Capture the cell that displays the provided text and extract its [x, y] central coordinate. 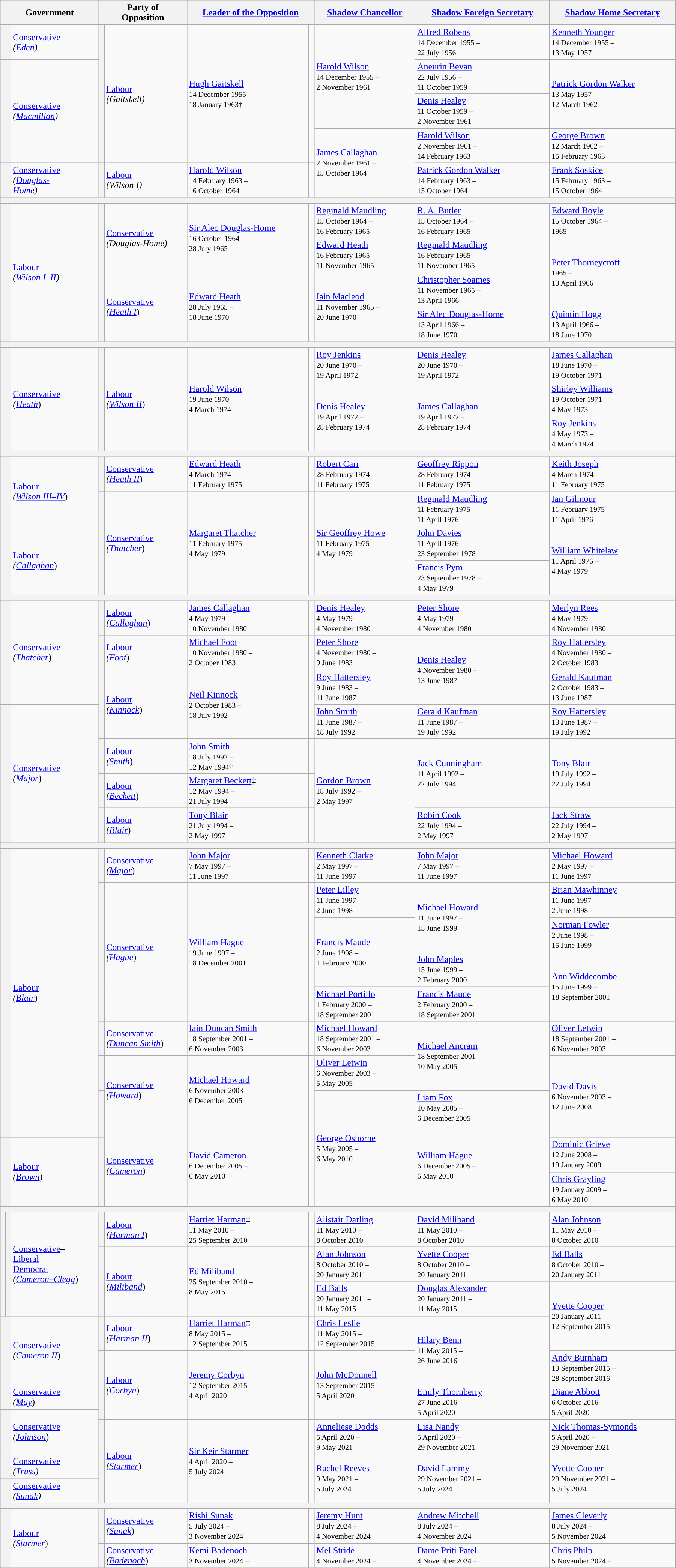
Hugh Gaitskell14 December 1955 –18 January 1963† [248, 94]
Shadow Home Secretary [612, 13]
Conservative(Hague) [146, 952]
Sir Geoffrey Howe11 February 1975 –4 May 1979 [362, 543]
Nick Thomas-Symonds5 April 2020 –29 November 2021 [610, 1437]
Conservative(Heath II) [146, 474]
Michael Portillo1 February 2000 –18 September 2001 [362, 1004]
Tony Blair21 July 1994 –2 May 1997 [248, 825]
Hilary Benn11 May 2015 –26 June 2016 [479, 1350]
Diane Abbott6 October 2016 –5 April 2020 [610, 1402]
Labour(Corbyn) [146, 1385]
Roy Jenkins20 June 1970 –19 April 1972 [362, 365]
John Smith18 July 1992 –12 May 1994† [248, 756]
Dominic Grieve12 June 2008 –19 January 2009 [610, 1155]
Ed Balls8 October 2010 –20 January 2011 [610, 1264]
Andrew Mitchell8 July 2024 –4 November 2024 [479, 1526]
Gerald Kaufman2 October 1983 –13 June 1987 [610, 687]
John Smith11 June 1987 –18 July 1992 [362, 722]
Shirley Williams19 October 1971 –4 May 1973 [610, 399]
Anneliese Dodds5 April 2020 –9 May 2021 [362, 1437]
Denis Healey11 October 1959 –2 November 1961 [479, 111]
Harold Wilson14 February 1963 –16 October 1964 [248, 180]
Harriet Harman‡8 May 2015 –12 September 2015 [248, 1333]
Michael Howard18 September 2001 –6 November 2003 [362, 1038]
Ann Widdecombe15 June 1999 –18 September 2001 [610, 986]
Harold Wilson2 November 1961 –14 February 1963 [479, 146]
Labour(Smith) [146, 756]
George Brown12 March 1962 –15 February 1963 [610, 146]
Roy Hattersley9 June 1983 –11 June 1987 [362, 687]
Patrick Gordon Walker14 February 1963 –15 October 1964 [479, 180]
Sir Keir Starmer4 April 2020 –5 July 2024 [248, 1461]
Peter Shore4 November 1980 –9 June 1983 [362, 652]
Shadow Foreign Secretary [482, 13]
Robin Cook22 July 1994 –2 May 1997 [479, 825]
Conservative–LiberalDemocrat(Cameron–Clegg) [55, 1264]
David Lammy29 November 2021 –5 July 2024 [479, 1478]
Conservative(Eden) [55, 42]
Liam Fox10 May 2005 –6 December 2005 [479, 1108]
Frank Soskice15 February 1963 –15 October 1964 [610, 180]
Iain Macleod11 November 1965 –20 June 1970 [362, 307]
Jeremy Hunt 8 July 2024 –4 November 2024 [362, 1526]
Kenneth Clarke2 May 1997 –11 June 1997 [362, 866]
David Cameron6 December 2005 –6 May 2010 [248, 1166]
Kemi Badenoch3 November 2024 – [248, 1556]
Labour(Foot) [146, 652]
Roy Jenkins4 May 1973 –4 March 1974 [610, 434]
Norman Fowler2 June 1998 –15 June 1999 [610, 935]
Labour(Wilson II) [146, 399]
Conservative(Johnson) [55, 1432]
Peter Lilley11 June 1997 –2 June 1998 [362, 900]
David Davis6 November 2003 –12 June 2008 [610, 1096]
Labour (Gaitskell) [146, 94]
Labour(Miliband) [146, 1281]
R. A. Butler15 October 1964 –16 February 1965 [479, 221]
John McDonnell13 September 2015 –5 April 2020 [362, 1385]
Conservative (Douglas-Home) [146, 238]
Gordon Brown18 July 1992 –2 May 1997 [362, 791]
Margaret Beckett‡12 May 1994 –21 July 1994 [248, 791]
Reginald Maudling15 October 1964 –16 February 1965 [362, 221]
George Osborne5 May 2005 –6 May 2010 [362, 1149]
Government [50, 13]
Douglas Alexander20 January 2011 –11 May 2015 [479, 1299]
Chris Philp 5 November 2024 – [610, 1556]
Edward Boyle15 October 1964 –1965 [610, 221]
Jack Cunningham11 April 1992 –22 July 1994 [479, 773]
Leader of the Opposition [251, 13]
Conservative(Macmillan) [55, 111]
Andy Burnham13 September 2015 –28 September 2016 [610, 1368]
Rachel Reeves9 May 2021 –5 July 2024 [362, 1478]
Kenneth Younger14 December 1955 –13 May 1957 [610, 42]
Conservative(Duncan Smith) [146, 1038]
Ed Miliband25 September 2010 –8 May 2015 [248, 1281]
Roy Hattersley13 June 1987 –19 July 1992 [610, 722]
Alfred Robens14 December 1955 –22 July 1956 [479, 42]
Harriet Harman‡11 May 2010 –25 September 2010 [248, 1230]
Ian Gilmour11 February 1975 –11 April 1976 [610, 508]
James Callaghan4 May 1979 –10 November 1980 [248, 618]
David Miliband11 May 2010 –8 October 2010 [479, 1230]
Conservative(Douglas-Home) [55, 180]
Conservative(Cameron II) [55, 1350]
Lisa Nandy5 April 2020 –29 November 2021 [479, 1437]
Edward Heath28 July 1965 –18 June 1970 [248, 307]
Sir Alec Douglas-Home16 October 1964 –28 July 1965 [248, 238]
Michael Ancram18 September 2001 –10 May 2005 [479, 1055]
Labour(Brown) [55, 1172]
William Hague19 June 1997 –18 December 2001 [248, 952]
Yvette Cooper29 November 2021 –5 July 2024 [610, 1478]
Harold Wilson14 December 1955 –2 November 1961 [362, 77]
Francis Pym23 September 1978 –4 May 1979 [479, 577]
Labour(Wilson I–II) [55, 272]
Michael Howard2 May 1997 –11 June 1997 [610, 866]
Conservative(Heath) [55, 399]
Labour(Wilson III–IV) [55, 491]
Yvette Cooper8 October 2010 –20 January 2011 [479, 1264]
Conservative(Badenoch) [146, 1556]
Francis Maude2 June 1998 –1 February 2000 [362, 952]
Michael Howard6 November 2003 –6 December 2005 [248, 1090]
Edward Heath16 February 1965 –11 November 1965 [362, 255]
Gerald Kaufman11 June 1987 –19 July 1992 [479, 722]
James Callaghan19 April 1972 –28 February 1974 [479, 416]
Oliver Letwin18 September 2001 –6 November 2003 [610, 1038]
Michael Howard11 June 1997 –15 June 1999 [479, 917]
Conservative(Cameron) [146, 1166]
Denis Healey20 June 1970 –19 April 1972 [479, 365]
Labour(Beckett) [146, 791]
Christopher Soames11 November 1965 –13 April 1966 [479, 290]
Rishi Sunak5 July 2024 –3 November 2024 [248, 1526]
Party ofOpposition [143, 13]
Chris Grayling19 January 2009 –6 May 2010 [610, 1189]
Robert Carr28 February 1974 –11 February 1975 [362, 474]
Labour(Kinnock) [146, 704]
Oliver Letwin6 November 2003 –5 May 2005 [362, 1073]
William Whitelaw11 April 1976 –4 May 1979 [610, 560]
Alistair Darling11 May 2010 –8 October 2010 [362, 1230]
Yvette Cooper20 January 2011 –12 September 2015 [610, 1316]
Merlyn Rees4 May 1979 –4 November 1980 [610, 618]
Mel Stride 4 November 2024 – [362, 1556]
Brian Mawhinney11 June 1997 –2 June 1998 [610, 900]
Peter Shore4 May 1979 –4 November 1980 [479, 618]
Denis Healey19 April 1972 –28 February 1974 [362, 416]
Michael Foot10 November 1980 –2 October 1983 [248, 652]
Alan Johnson8 October 2010 –20 January 2011 [362, 1264]
Peter Thorneycroft1965 –13 April 1966 [610, 272]
Denis Healey4 May 1979 –4 November 1980 [362, 618]
Francis Maude2 February 2000 –18 September 2001 [479, 1004]
Emily Thornberry27 June 2016 –5 April 2020 [479, 1402]
James Cleverly8 July 2024 –5 November 2024 [610, 1526]
Edward Heath4 March 1974 –11 February 1975 [248, 474]
Jack Straw22 July 1994 –2 May 1997 [610, 825]
Neil Kinnock2 October 1983 –18 July 1992 [248, 704]
Geoffrey Rippon28 February 1974 –11 February 1975 [479, 474]
Reginald Maudling11 February 1975 –11 April 1976 [479, 508]
Jeremy Corbyn12 September 2015 –4 April 2020 [248, 1385]
Alan Johnson11 May 2010 –8 October 2010 [610, 1230]
Keith Joseph4 March 1974 –11 February 1975 [610, 474]
Iain Duncan Smith18 September 2001 –6 November 2003 [248, 1038]
Roy Hattersley4 November 1980 –2 October 1983 [610, 652]
Tony Blair19 July 1992 –22 July 1994 [610, 773]
Sir Alec Douglas-Home13 April 1966 –18 June 1970 [479, 324]
Labour(Harman II) [146, 1333]
Conservative(Heath I) [146, 307]
John Maples15 June 1999 –2 February 2000 [479, 969]
John Davies11 April 1976 –23 September 1978 [479, 543]
Conservative(Truss) [55, 1466]
Reginald Maudling16 February 1965 –11 November 1965 [479, 255]
Chris Leslie11 May 2015 –12 September 2015 [362, 1333]
Aneurin Bevan22 July 1956 –11 October 1959 [479, 77]
James Callaghan18 June 1970 –19 October 1971 [610, 365]
Shadow Chancellor [365, 13]
Labour (Wilson I) [146, 180]
Denis Healey4 November 1980 –13 June 1987 [479, 670]
James Callaghan2 November 1961 –15 October 1964 [362, 163]
Ed Balls20 January 2011 –11 May 2015 [362, 1299]
Dame Priti Patel 4 November 2024 – [479, 1556]
Patrick Gordon Walker13 May 1957 –12 March 1962 [610, 94]
William Hague6 December 2005 –6 May 2010 [479, 1166]
Harold Wilson19 June 1970 –4 March 1974 [248, 399]
Labour(Harman I) [146, 1230]
Conservative(May) [55, 1397]
Conservative(Howard) [146, 1090]
Margaret Thatcher11 February 1975 –4 May 1979 [248, 543]
Quintin Hogg13 April 1966 –18 June 1970 [610, 324]
